Pinpoint the cell where the given text exists, returning its [X, Y] midpoint coordinate. 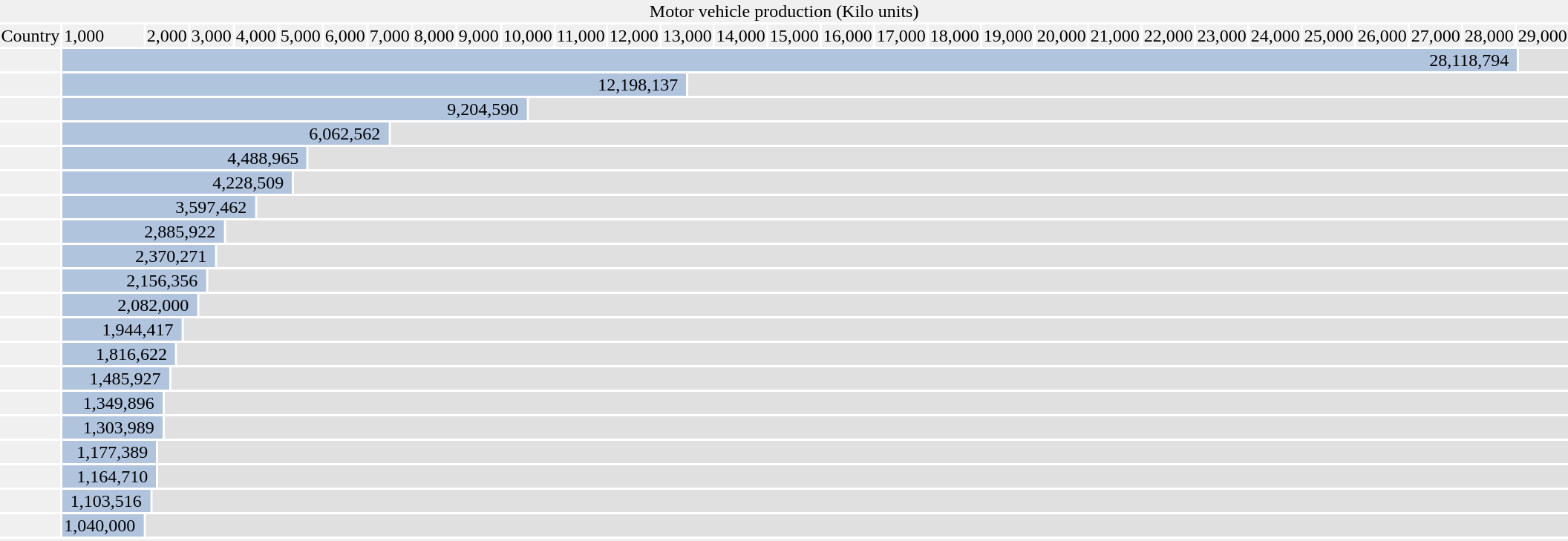
6,000 [344, 36]
Country [30, 36]
7,000 [389, 36]
24,000 [1275, 36]
29,000 [1543, 36]
1,349,896 [113, 403]
11,000 [581, 36]
1,177,389 [110, 452]
20,000 [1062, 36]
1,303,989 [113, 427]
2,370,271 [140, 256]
17,000 [901, 36]
8,000 [434, 36]
22,000 [1169, 36]
4,228,509 [178, 183]
28,118,794 [790, 60]
9,204,590 [295, 109]
1,485,927 [116, 378]
4,000 [255, 36]
18,000 [955, 36]
12,198,137 [375, 85]
10,000 [527, 36]
19,000 [1008, 36]
2,000 [166, 36]
25,000 [1329, 36]
1,944,417 [122, 329]
16,000 [848, 36]
9,000 [478, 36]
Motor vehicle production (Kilo units) [784, 11]
5,000 [300, 36]
6,062,562 [226, 134]
21,000 [1115, 36]
1,816,622 [119, 354]
3,597,462 [159, 207]
27,000 [1436, 36]
26,000 [1382, 36]
2,885,922 [144, 232]
1,040,000 [104, 525]
12,000 [634, 36]
23,000 [1222, 36]
2,156,356 [135, 281]
14,000 [741, 36]
1,000 [104, 36]
13,000 [687, 36]
4,488,965 [185, 158]
1,164,710 [110, 476]
2,082,000 [131, 305]
1,103,516 [107, 501]
15,000 [794, 36]
3,000 [211, 36]
28,000 [1489, 36]
